For the text-containing cell, return its midpoint in [x, y] coordinate format. 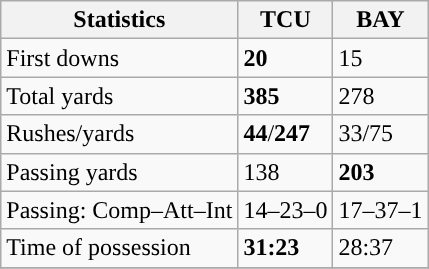
First downs [120, 58]
278 [380, 96]
TCU [286, 20]
Total yards [120, 96]
15 [380, 58]
17–37–1 [380, 210]
385 [286, 96]
138 [286, 172]
Rushes/yards [120, 134]
31:23 [286, 248]
203 [380, 172]
Passing yards [120, 172]
BAY [380, 20]
28:37 [380, 248]
44/247 [286, 134]
Time of possession [120, 248]
Statistics [120, 20]
Passing: Comp–Att–Int [120, 210]
33/75 [380, 134]
14–23–0 [286, 210]
20 [286, 58]
